Scan for the cell matching the given text and deliver its (X, Y) coordinate at center. 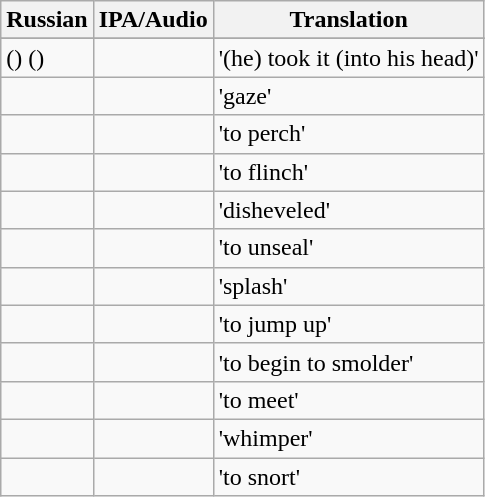
'to unseal' (348, 248)
'(he) took it (into his head)' (348, 58)
'disheveled' (348, 210)
'to flinch' (348, 172)
'to jump up' (348, 324)
'gaze' (348, 96)
Russian (47, 20)
'to begin to smolder' (348, 362)
Translation (348, 20)
'splash' (348, 286)
'to perch' (348, 134)
'whimper' (348, 438)
() () (47, 58)
IPA/Audio (153, 20)
'to snort' (348, 477)
'to meet' (348, 400)
